Return the (X, Y) coordinate for the center point of the cell that contains the specified text.  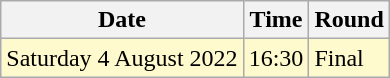
Final (349, 58)
Saturday 4 August 2022 (122, 58)
Round (349, 20)
Date (122, 20)
16:30 (276, 58)
Time (276, 20)
